Provide the (x, y) coordinate of the cell's center where the given text is located.  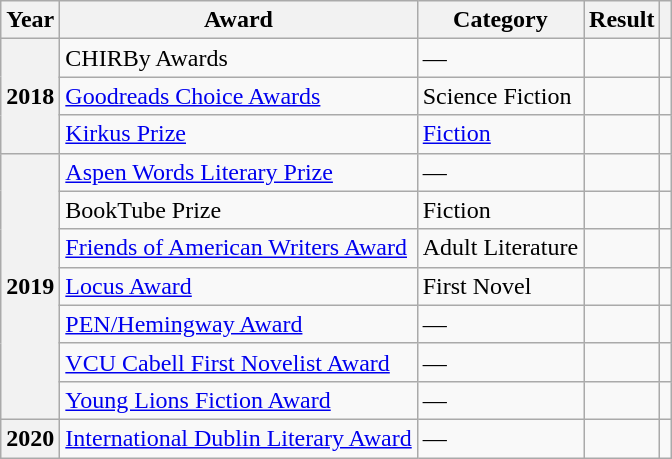
2018 (30, 96)
PEN/Hemingway Award (238, 324)
Year (30, 20)
First Novel (500, 286)
Friends of American Writers Award (238, 248)
Science Fiction (500, 96)
Young Lions Fiction Award (238, 400)
Goodreads Choice Awards (238, 96)
Kirkus Prize (238, 134)
Award (238, 20)
CHIRBy Awards (238, 58)
Locus Award (238, 286)
Category (500, 20)
Aspen Words Literary Prize (238, 172)
Adult Literature (500, 248)
VCU Cabell First Novelist Award (238, 362)
2020 (30, 438)
Result (622, 20)
2019 (30, 286)
BookTube Prize (238, 210)
International Dublin Literary Award (238, 438)
